Determine the (X, Y) coordinate at the center of the cell enclosing the given text.  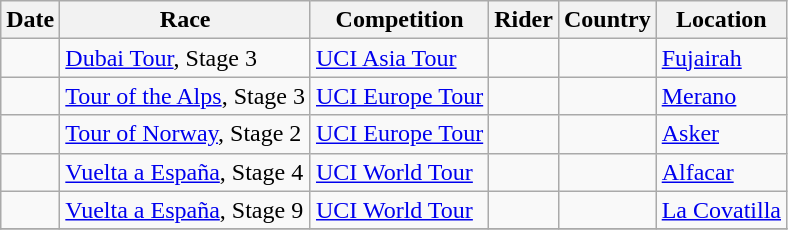
UCI Asia Tour (399, 58)
Rider (524, 20)
Country (607, 20)
Race (186, 20)
Fujairah (721, 58)
Location (721, 20)
Date (30, 20)
Asker (721, 134)
Dubai Tour, Stage 3 (186, 58)
Alfacar (721, 172)
La Covatilla (721, 210)
Tour of the Alps, Stage 3 (186, 96)
Vuelta a España, Stage 4 (186, 172)
Tour of Norway, Stage 2 (186, 134)
Vuelta a España, Stage 9 (186, 210)
Competition (399, 20)
Merano (721, 96)
